For the text-containing cell, return its midpoint in [x, y] coordinate format. 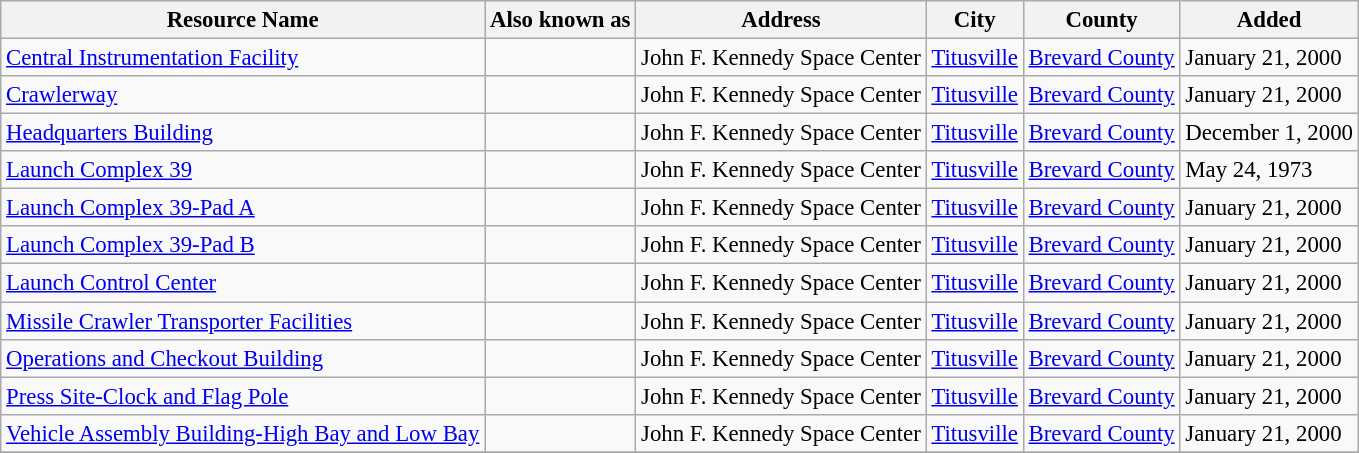
Headquarters Building [243, 133]
Launch Complex 39-Pad A [243, 208]
Operations and Checkout Building [243, 358]
Resource Name [243, 20]
May 24, 1973 [1269, 170]
Crawlerway [243, 95]
Address [781, 20]
Press Site-Clock and Flag Pole [243, 396]
Launch Control Center [243, 283]
County [1102, 20]
Missile Crawler Transporter Facilities [243, 321]
Launch Complex 39 [243, 170]
December 1, 2000 [1269, 133]
Vehicle Assembly Building-High Bay and Low Bay [243, 433]
Central Instrumentation Facility [243, 58]
Launch Complex 39-Pad B [243, 245]
Added [1269, 20]
City [974, 20]
Also known as [560, 20]
